From the cell containing the given text, extract its center point as [x, y] coordinate. 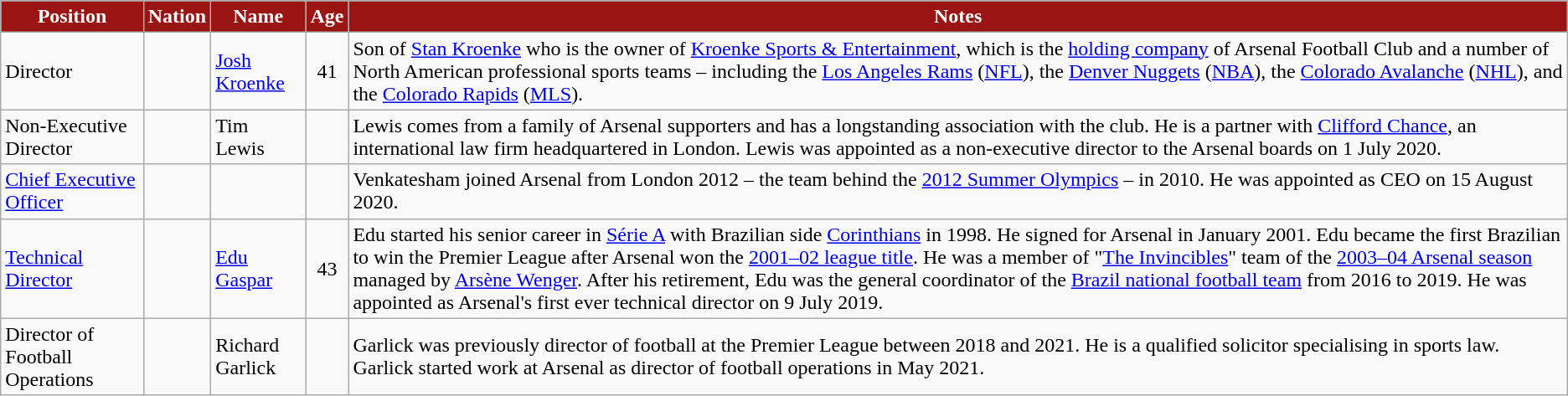
43 [327, 268]
Edu Gaspar [258, 268]
Venkatesham joined Arsenal from London 2012 – the team behind the 2012 Summer Olympics – in 2010. He was appointed as CEO on 15 August 2020. [958, 191]
Chief Executive Officer [72, 191]
Position [72, 17]
Non-Executive Director [72, 137]
Notes [958, 17]
41 [327, 71]
Richard Garlick [258, 357]
Technical Director [72, 268]
Director of Football Operations [72, 357]
Name [258, 17]
Age [327, 17]
Director [72, 71]
Nation [177, 17]
Josh Kroenke [258, 71]
Tim Lewis [258, 137]
